Find where the given text appears and provide that cell's center as [x, y] coordinate. 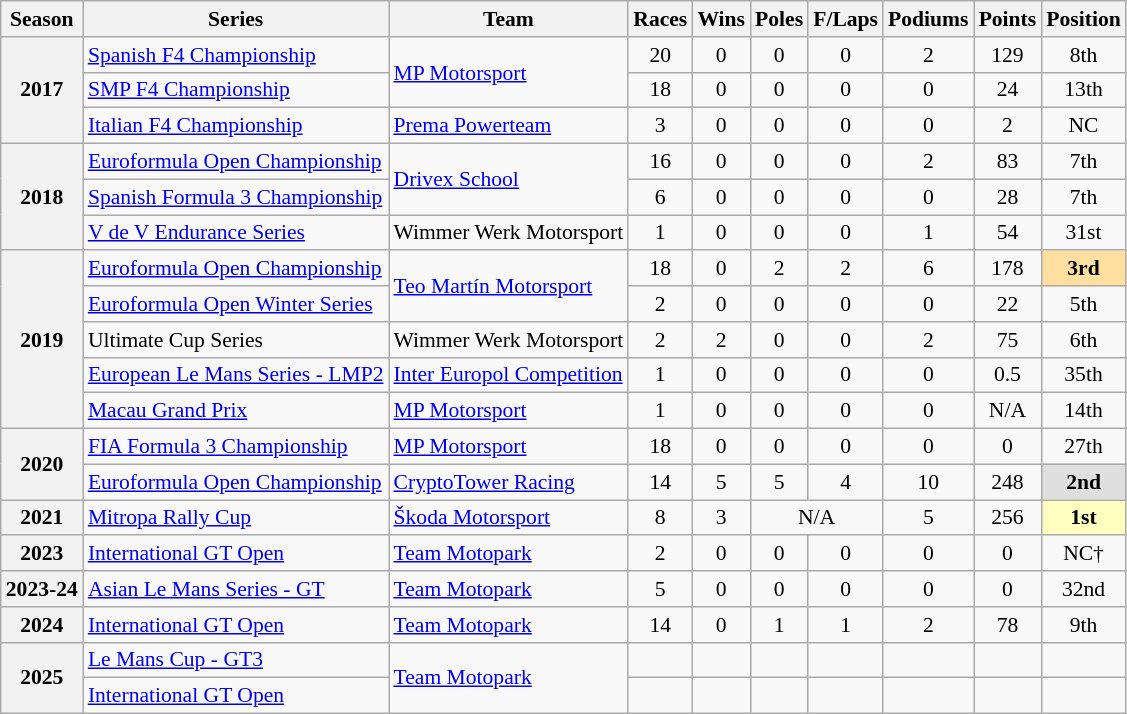
75 [1008, 340]
3rd [1083, 269]
Ultimate Cup Series [236, 340]
20 [660, 55]
F/Laps [846, 19]
2020 [42, 464]
54 [1008, 233]
Series [236, 19]
Italian F4 Championship [236, 126]
Macau Grand Prix [236, 411]
31st [1083, 233]
Points [1008, 19]
Podiums [928, 19]
2nd [1083, 482]
27th [1083, 447]
FIA Formula 3 Championship [236, 447]
16 [660, 162]
Mitropa Rally Cup [236, 518]
78 [1008, 625]
NC† [1083, 554]
1st [1083, 518]
248 [1008, 482]
Team [508, 19]
14th [1083, 411]
Teo Martín Motorsport [508, 286]
13th [1083, 90]
24 [1008, 90]
Škoda Motorsport [508, 518]
6th [1083, 340]
2018 [42, 198]
Asian Le Mans Series - GT [236, 589]
Drivex School [508, 180]
Wins [721, 19]
5th [1083, 304]
Position [1083, 19]
178 [1008, 269]
2024 [42, 625]
0.5 [1008, 375]
NC [1083, 126]
2023-24 [42, 589]
10 [928, 482]
Season [42, 19]
83 [1008, 162]
22 [1008, 304]
2021 [42, 518]
European Le Mans Series - LMP2 [236, 375]
Prema Powerteam [508, 126]
9th [1083, 625]
Spanish F4 Championship [236, 55]
V de V Endurance Series [236, 233]
35th [1083, 375]
2017 [42, 90]
32nd [1083, 589]
Le Mans Cup - GT3 [236, 660]
8 [660, 518]
2023 [42, 554]
SMP F4 Championship [236, 90]
28 [1008, 197]
256 [1008, 518]
Spanish Formula 3 Championship [236, 197]
129 [1008, 55]
Poles [779, 19]
2025 [42, 678]
Races [660, 19]
Euroformula Open Winter Series [236, 304]
2019 [42, 340]
4 [846, 482]
CryptoTower Racing [508, 482]
Inter Europol Competition [508, 375]
8th [1083, 55]
